Search for the cell housing the specified text and yield its [X, Y] center coordinate. 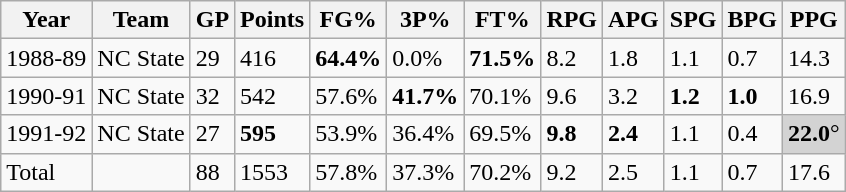
FG% [348, 20]
BPG [752, 20]
2.5 [634, 172]
Year [46, 20]
595 [272, 134]
29 [212, 58]
57.8% [348, 172]
SPG [693, 20]
0.0% [426, 58]
17.6 [814, 172]
64.4% [348, 58]
542 [272, 96]
1.0 [752, 96]
70.1% [502, 96]
3.2 [634, 96]
1.8 [634, 58]
70.2% [502, 172]
APG [634, 20]
1553 [272, 172]
416 [272, 58]
3P% [426, 20]
69.5% [502, 134]
GP [212, 20]
88 [212, 172]
9.6 [572, 96]
16.9 [814, 96]
2.4 [634, 134]
8.2 [572, 58]
Team [141, 20]
Total [46, 172]
27 [212, 134]
1990-91 [46, 96]
41.7% [426, 96]
37.3% [426, 172]
0.4 [752, 134]
36.4% [426, 134]
RPG [572, 20]
53.9% [348, 134]
9.8 [572, 134]
9.2 [572, 172]
14.3 [814, 58]
1988-89 [46, 58]
1991-92 [46, 134]
FT% [502, 20]
57.6% [348, 96]
1.2 [693, 96]
71.5% [502, 58]
32 [212, 96]
PPG [814, 20]
Points [272, 20]
22.0° [814, 134]
